Locate the cell with the specified text and output its [X, Y] center coordinate. 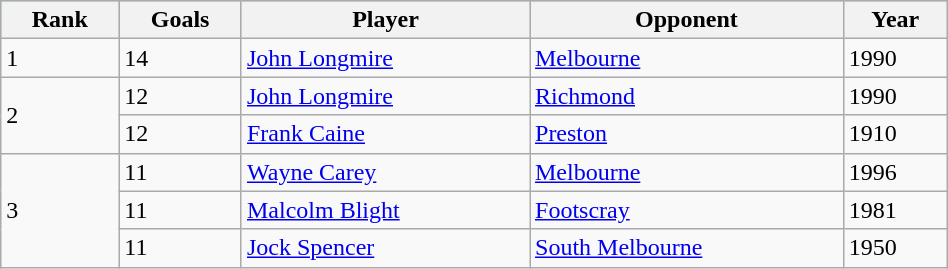
1910 [895, 134]
1 [60, 58]
Preston [687, 134]
Opponent [687, 20]
3 [60, 210]
Wayne Carey [385, 172]
South Melbourne [687, 248]
1950 [895, 248]
Year [895, 20]
14 [180, 58]
1996 [895, 172]
Frank Caine [385, 134]
1981 [895, 210]
Goals [180, 20]
2 [60, 115]
Rank [60, 20]
Richmond [687, 96]
Jock Spencer [385, 248]
Footscray [687, 210]
Malcolm Blight [385, 210]
Player [385, 20]
